Locate the cell with the specified text and output its [x, y] center coordinate. 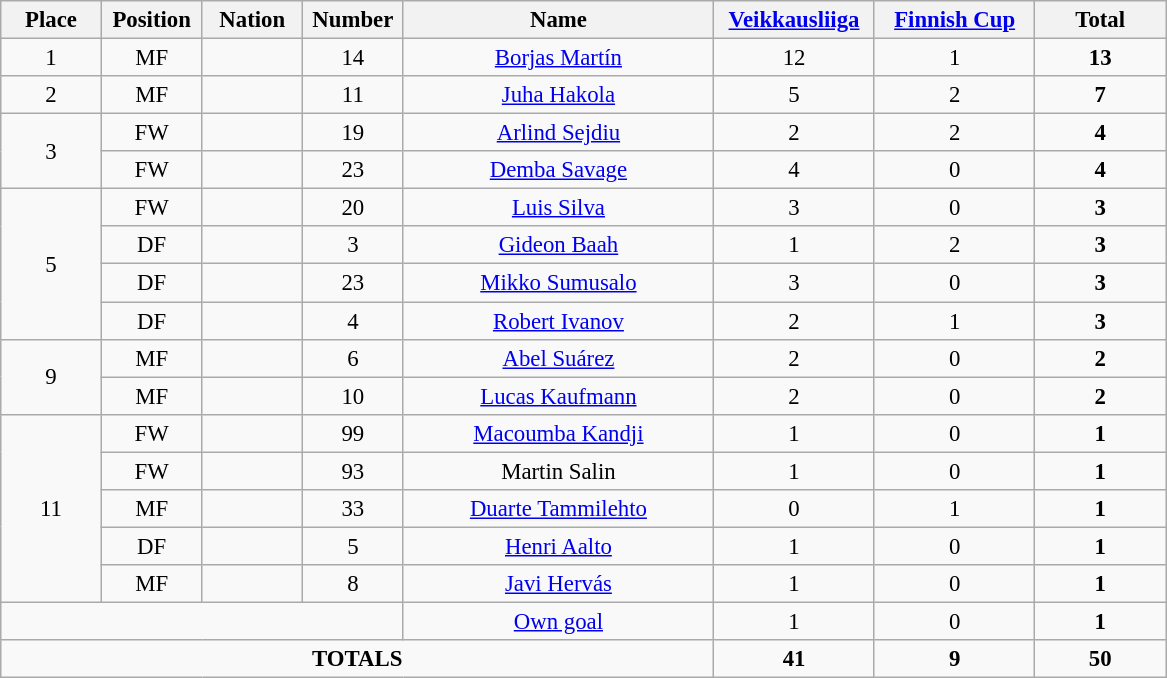
10 [354, 396]
Luis Silva [558, 208]
Abel Suárez [558, 358]
Duarte Tammilehto [558, 509]
Macoumba Kandji [558, 433]
TOTALS [358, 659]
Lucas Kaufmann [558, 396]
Nation [252, 20]
7 [1100, 95]
Place [52, 20]
41 [794, 659]
Own goal [558, 621]
20 [354, 208]
Martin Salin [558, 471]
Name [558, 20]
Henri Aalto [558, 546]
33 [354, 509]
Robert Ivanov [558, 321]
14 [354, 58]
Gideon Baah [558, 245]
Total [1100, 20]
Finnish Cup [954, 20]
50 [1100, 659]
Demba Savage [558, 170]
99 [354, 433]
Borjas Martín [558, 58]
Juha Hakola [558, 95]
8 [354, 584]
19 [354, 133]
12 [794, 58]
6 [354, 358]
Number [354, 20]
Arlind Sejdiu [558, 133]
Javi Hervás [558, 584]
93 [354, 471]
Veikkausliiga [794, 20]
Position [152, 20]
Mikko Sumusalo [558, 283]
13 [1100, 58]
